From the cell containing the given text, extract its center point as (x, y) coordinate. 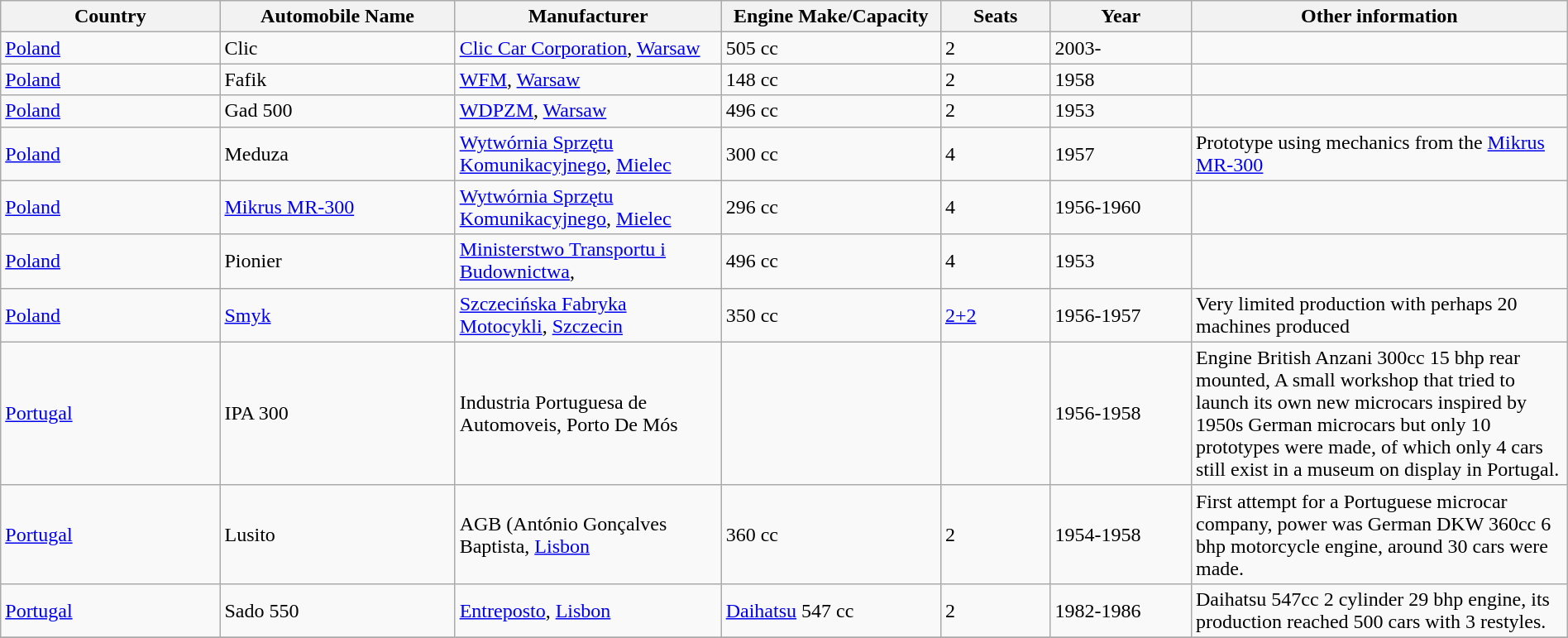
Entreposto, Lisbon (588, 611)
Pionier (337, 261)
Szczecińska Fabryka Motocykli, Szczecin (588, 314)
Seats (996, 17)
360 cc (830, 535)
Country (111, 17)
Industria Portuguesa de Automoveis, Porto De Mós (588, 414)
1956-1957 (1121, 314)
300 cc (830, 154)
2003- (1121, 48)
148 cc (830, 79)
WDPZM, Warsaw (588, 111)
Very limited production with perhaps 20 machines produced (1379, 314)
Gad 500 (337, 111)
1982-1986 (1121, 611)
Daihatsu 547 cc (830, 611)
IPA 300 (337, 414)
Mikrus MR-300 (337, 207)
First attempt for a Portuguese microcar company, power was German DKW 360cc 6 bhp motorcycle engine, around 30 cars were made. (1379, 535)
Year (1121, 17)
Fafik (337, 79)
Clic (337, 48)
1954-1958 (1121, 535)
Ministerstwo Transportu i Budownictwa, (588, 261)
1956-1960 (1121, 207)
296 cc (830, 207)
350 cc (830, 314)
Daihatsu 547cc 2 cylinder 29 bhp engine, its production reached 500 cars with 3 restyles. (1379, 611)
Engine Make/Capacity (830, 17)
Prototype using mechanics from the Mikrus MR-300 (1379, 154)
Meduza (337, 154)
1957 (1121, 154)
Manufacturer (588, 17)
WFM, Warsaw (588, 79)
Other information (1379, 17)
1958 (1121, 79)
1956-1958 (1121, 414)
Clic Car Corporation, Warsaw (588, 48)
AGB (António Gonçalves Baptista, Lisbon (588, 535)
Sado 550 (337, 611)
Lusito (337, 535)
Smyk (337, 314)
505 cc (830, 48)
2+2 (996, 314)
Automobile Name (337, 17)
